Capture the cell that displays the provided text and extract its [x, y] central coordinate. 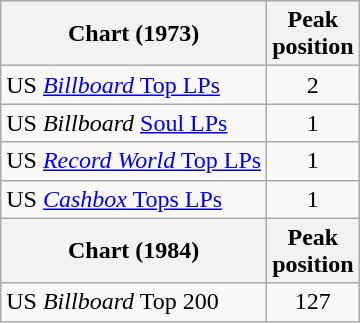
US Record World Top LPs [134, 161]
US Cashbox Tops LPs [134, 199]
US Billboard Soul LPs [134, 123]
US Billboard Top LPs [134, 85]
127 [313, 302]
2 [313, 85]
Chart (1973) [134, 34]
Chart (1984) [134, 250]
US Billboard Top 200 [134, 302]
